Return the (X, Y) coordinate for the center point of the cell that contains the specified text.  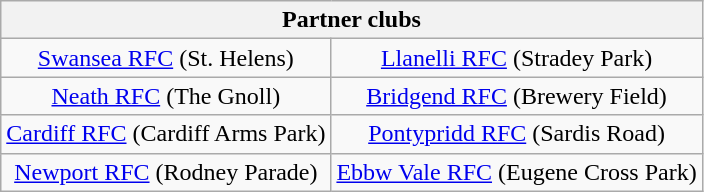
Cardiff RFC (Cardiff Arms Park) (166, 134)
Neath RFC (The Gnoll) (166, 96)
Swansea RFC (St. Helens) (166, 58)
Partner clubs (352, 20)
Pontypridd RFC (Sardis Road) (516, 134)
Bridgend RFC (Brewery Field) (516, 96)
Llanelli RFC (Stradey Park) (516, 58)
Newport RFC (Rodney Parade) (166, 172)
Ebbw Vale RFC (Eugene Cross Park) (516, 172)
